Output the [X, Y] coordinate of the center of the cell containing the given text.  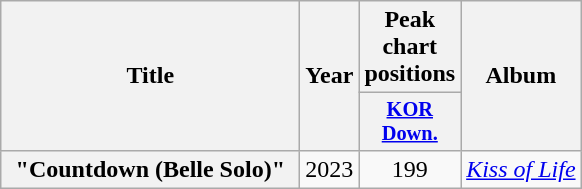
Year [330, 76]
"Countdown (Belle Solo)" [150, 169]
KORDown. [410, 122]
199 [410, 169]
Kiss of Life [521, 169]
Title [150, 76]
Peak chart positions [410, 47]
Album [521, 76]
2023 [330, 169]
